Return [X, Y] of the center of cell containing provided text 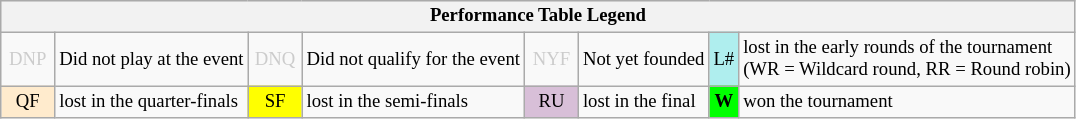
lost in the quarter-finals [152, 102]
NYF [551, 60]
Did not qualify for the event [413, 60]
lost in the final [643, 102]
won the tournament [907, 102]
lost in the early rounds of the tournament(WR = Wildcard round, RR = Round robin) [907, 60]
Not yet founded [643, 60]
QF [28, 102]
W [724, 102]
DNP [28, 60]
lost in the semi-finals [413, 102]
DNQ [275, 60]
Performance Table Legend [538, 16]
RU [551, 102]
L# [724, 60]
SF [275, 102]
Did not play at the event [152, 60]
